Find where the given text appears and provide that cell's center as (x, y) coordinate. 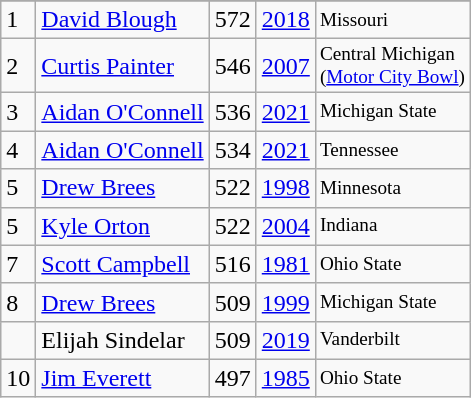
536 (232, 112)
7 (18, 264)
1985 (286, 378)
2019 (286, 340)
2018 (286, 20)
1999 (286, 302)
2 (18, 66)
1981 (286, 264)
David Blough (122, 20)
Curtis Painter (122, 66)
8 (18, 302)
Central Michigan(Motor City Bowl) (392, 66)
572 (232, 20)
Vanderbilt (392, 340)
Scott Campbell (122, 264)
Tennessee (392, 150)
Missouri (392, 20)
Indiana (392, 226)
516 (232, 264)
534 (232, 150)
546 (232, 66)
3 (18, 112)
4 (18, 150)
Minnesota (392, 188)
Jim Everett (122, 378)
Elijah Sindelar (122, 340)
Kyle Orton (122, 226)
2007 (286, 66)
2004 (286, 226)
1 (18, 20)
497 (232, 378)
10 (18, 378)
1998 (286, 188)
